Capture the cell that displays the provided text and extract its [x, y] central coordinate. 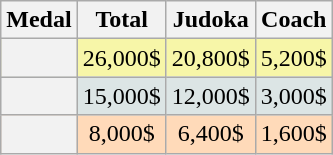
26,000$ [122, 58]
8,000$ [122, 134]
Total [122, 20]
6,400$ [210, 134]
15,000$ [122, 96]
Coach [294, 20]
Medal [39, 20]
Judoka [210, 20]
1,600$ [294, 134]
5,200$ [294, 58]
12,000$ [210, 96]
3,000$ [294, 96]
20,800$ [210, 58]
